Capture the cell that displays the provided text and extract its (X, Y) central coordinate. 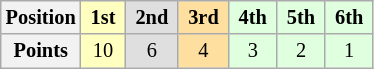
5th (301, 17)
Points (41, 51)
4 (203, 51)
6 (152, 51)
1st (104, 17)
1 (349, 51)
6th (349, 17)
Position (41, 17)
3rd (203, 17)
4th (253, 17)
2 (301, 51)
2nd (152, 17)
10 (104, 51)
3 (253, 51)
